Locate the cell with the specified text and output its [X, Y] center coordinate. 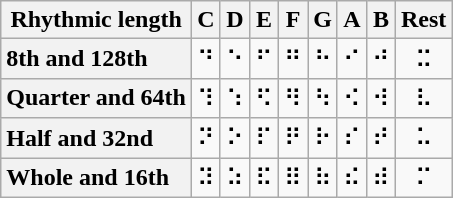
⠝ [206, 138]
⠓ [323, 59]
⠷ [323, 178]
⠥ [424, 138]
B [380, 20]
⠭ [424, 59]
⠱ [234, 98]
Quarter and 64th [96, 98]
⠑ [234, 59]
⠺ [380, 98]
⠿ [294, 178]
⠮ [352, 178]
⠍ [424, 178]
⠕ [234, 138]
G [323, 20]
⠳ [323, 98]
⠎ [352, 138]
⠾ [380, 178]
⠽ [206, 178]
⠗ [323, 138]
⠚ [380, 59]
Rest [424, 20]
Whole and 16th [96, 178]
Rhythmic length [96, 20]
⠙ [206, 59]
⠪ [352, 98]
⠛ [294, 59]
⠟ [294, 138]
⠵ [234, 178]
A [352, 20]
E [264, 20]
⠹ [206, 98]
⠞ [380, 138]
⠫ [264, 98]
⠧ [424, 98]
8th and 128th [96, 59]
⠋ [264, 59]
⠻ [294, 98]
⠊ [352, 59]
F [294, 20]
⠯ [264, 178]
Half and 32nd [96, 138]
C [206, 20]
⠏ [264, 138]
D [234, 20]
